For the text-containing cell, return its midpoint in (x, y) coordinate format. 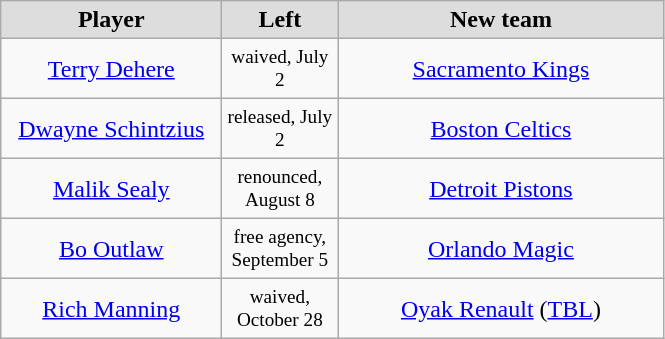
Player (112, 20)
New team (501, 20)
Rich Manning (112, 309)
Sacramento Kings (501, 69)
Oyak Renault (TBL) (501, 309)
Boston Celtics (501, 129)
free agency, September 5 (280, 249)
waived, July 2 (280, 69)
waived, October 28 (280, 309)
released, July 2 (280, 129)
Malik Sealy (112, 189)
renounced, August 8 (280, 189)
Detroit Pistons (501, 189)
Dwayne Schintzius (112, 129)
Terry Dehere (112, 69)
Left (280, 20)
Orlando Magic (501, 249)
Bo Outlaw (112, 249)
